Capture the cell that displays the provided text and extract its (x, y) central coordinate. 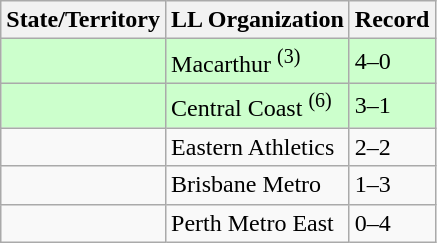
State/Territory (84, 20)
Macarthur (3) (258, 62)
Brisbane Metro (258, 185)
0–4 (392, 223)
LL Organization (258, 20)
2–2 (392, 147)
3–1 (392, 106)
4–0 (392, 62)
Eastern Athletics (258, 147)
Perth Metro East (258, 223)
Record (392, 20)
1–3 (392, 185)
Central Coast (6) (258, 106)
